Output the (X, Y) coordinate of the center of the cell containing the given text.  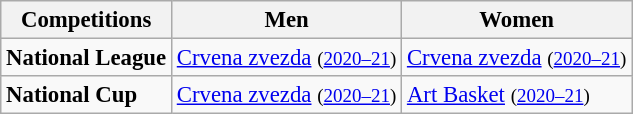
Women (517, 20)
National League (86, 58)
National Cup (86, 95)
Art Basket (2020–21) (517, 95)
Men (286, 20)
Competitions (86, 20)
